Capture the cell that displays the provided text and extract its [x, y] central coordinate. 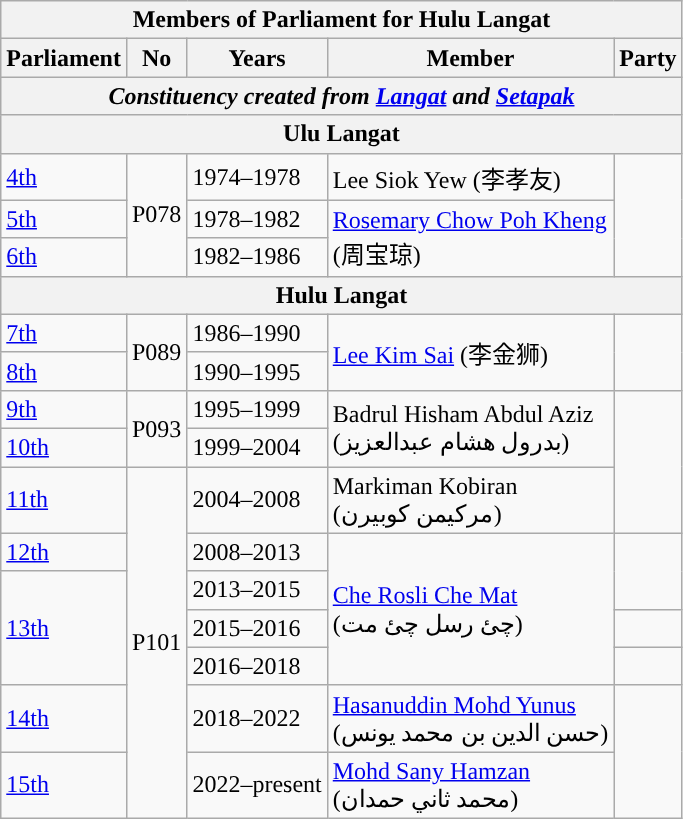
Member [470, 58]
2018–2022 [257, 718]
5th [64, 219]
Hasanuddin Mohd Yunus (حسن الدين بن محمد يونس) [470, 718]
11th [64, 500]
15th [64, 786]
Years [257, 58]
1999–2004 [257, 447]
7th [64, 333]
Constituency created from Langat and Setapak [342, 96]
P089 [156, 352]
1995–1999 [257, 409]
2015–2016 [257, 628]
1982–1986 [257, 257]
8th [64, 371]
1974–1978 [257, 176]
9th [64, 409]
13th [64, 628]
2022–present [257, 786]
Che Rosli Che Mat (چئ رسل چئ مت) [470, 609]
12th [64, 552]
1978–1982 [257, 219]
2008–2013 [257, 552]
1986–1990 [257, 333]
P078 [156, 214]
Hulu Langat [342, 295]
P093 [156, 428]
6th [64, 257]
Members of Parliament for Hulu Langat [342, 20]
10th [64, 447]
14th [64, 718]
Ulu Langat [342, 134]
Badrul Hisham Abdul Aziz (بدرول هشام عبدالعزيز) [470, 428]
Rosemary Chow Poh Kheng (周宝琼) [470, 238]
Lee Kim Sai (李金狮) [470, 352]
4th [64, 176]
Markiman Kobiran (مركيمن كوبيرن) [470, 500]
2016–2018 [257, 666]
2004–2008 [257, 500]
Parliament [64, 58]
P101 [156, 642]
1990–1995 [257, 371]
2013–2015 [257, 590]
Mohd Sany Hamzan (محمد ثاني حمدان) [470, 786]
No [156, 58]
Party [648, 58]
Lee Siok Yew (李孝友) [470, 176]
